Return the (x, y) coordinate for the center point of the cell that contains the specified text.  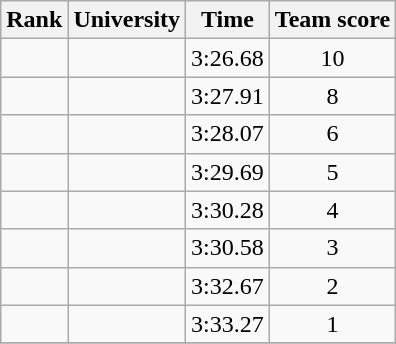
Team score (332, 20)
3:30.58 (228, 248)
6 (332, 134)
3:32.67 (228, 286)
3:29.69 (228, 172)
2 (332, 286)
8 (332, 96)
3:28.07 (228, 134)
3:27.91 (228, 96)
University (127, 20)
Rank (34, 20)
3:30.28 (228, 210)
3:26.68 (228, 58)
10 (332, 58)
Time (228, 20)
1 (332, 324)
3 (332, 248)
5 (332, 172)
4 (332, 210)
3:33.27 (228, 324)
